For the text-containing cell, return its midpoint in (x, y) coordinate format. 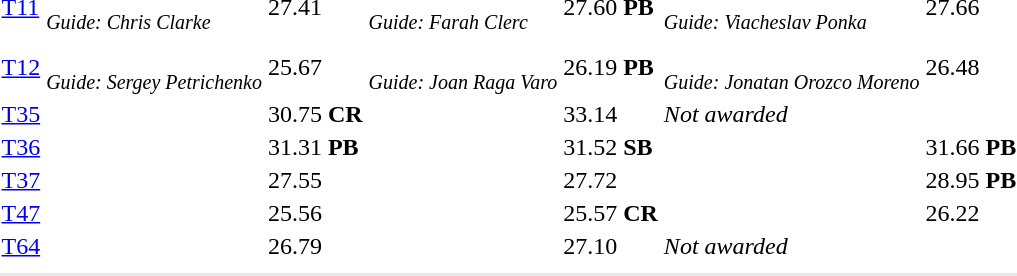
T37 (21, 180)
25.67 (315, 68)
30.75 CR (315, 114)
27.72 (611, 180)
T47 (21, 213)
27.10 (611, 246)
T64 (21, 246)
25.56 (315, 213)
Guide: Jonatan Orozco Moreno (792, 68)
25.57 CR (611, 213)
26.79 (315, 246)
33.14 (611, 114)
T12 (21, 68)
27.55 (315, 180)
T35 (21, 114)
Guide: Joan Raga Varo (463, 68)
T36 (21, 147)
31.31 PB (315, 147)
26.19 PB (611, 68)
31.52 SB (611, 147)
Guide: Sergey Petrichenko (154, 68)
